Extract the (X, Y) coordinate from the center of the cell holding the provided text.  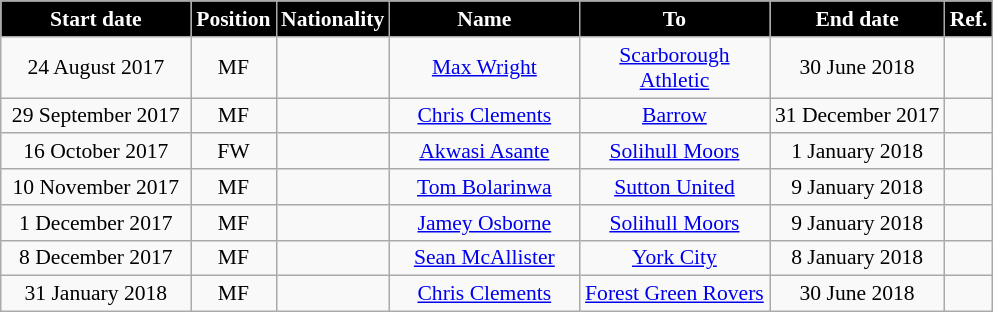
FW (234, 152)
Scarborough Athletic (674, 68)
8 January 2018 (858, 258)
1 December 2017 (96, 223)
Nationality (332, 19)
Sean McAllister (484, 258)
1 January 2018 (858, 152)
Position (234, 19)
10 November 2017 (96, 187)
End date (858, 19)
Ref. (969, 19)
8 December 2017 (96, 258)
Tom Bolarinwa (484, 187)
16 October 2017 (96, 152)
Start date (96, 19)
Jamey Osborne (484, 223)
Forest Green Rovers (674, 294)
31 January 2018 (96, 294)
Barrow (674, 116)
Max Wright (484, 68)
York City (674, 258)
24 August 2017 (96, 68)
29 September 2017 (96, 116)
To (674, 19)
31 December 2017 (858, 116)
Name (484, 19)
Sutton United (674, 187)
Akwasi Asante (484, 152)
